Capture the cell that displays the provided text and extract its [x, y] central coordinate. 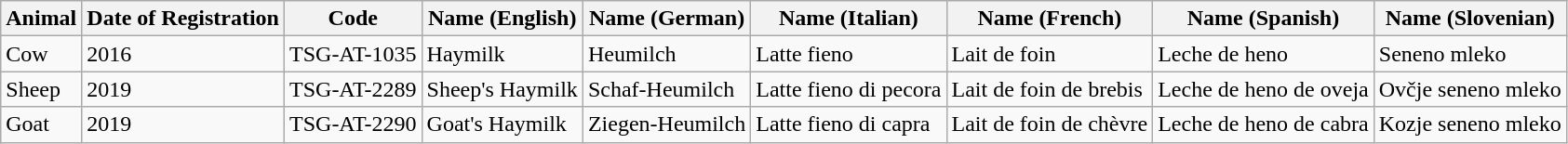
Name (Spanish) [1264, 19]
Cow [41, 54]
Goat's Haymilk [503, 124]
Name (English) [503, 19]
Leche de heno [1264, 54]
Kozje seneno mleko [1470, 124]
Latte fieno di pecora [849, 89]
Name (German) [666, 19]
Name (Slovenian) [1470, 19]
Schaf-Heumilch [666, 89]
Latte fieno [849, 54]
Haymilk [503, 54]
Seneno mleko [1470, 54]
Ovčje seneno mleko [1470, 89]
Name (French) [1050, 19]
Sheep's Haymilk [503, 89]
TSG-AT-1035 [354, 54]
Lait de foin de chèvre [1050, 124]
Name (Italian) [849, 19]
2016 [183, 54]
Goat [41, 124]
Leche de heno de cabra [1264, 124]
Ziegen-Heumilch [666, 124]
Animal [41, 19]
Leche de heno de oveja [1264, 89]
Date of Registration [183, 19]
Lait de foin [1050, 54]
Latte fieno di capra [849, 124]
Code [354, 19]
Heumilch [666, 54]
Sheep [41, 89]
TSG-AT-2289 [354, 89]
Lait de foin de brebis [1050, 89]
TSG-AT-2290 [354, 124]
